Pinpoint the cell where the given text exists, returning its [X, Y] midpoint coordinate. 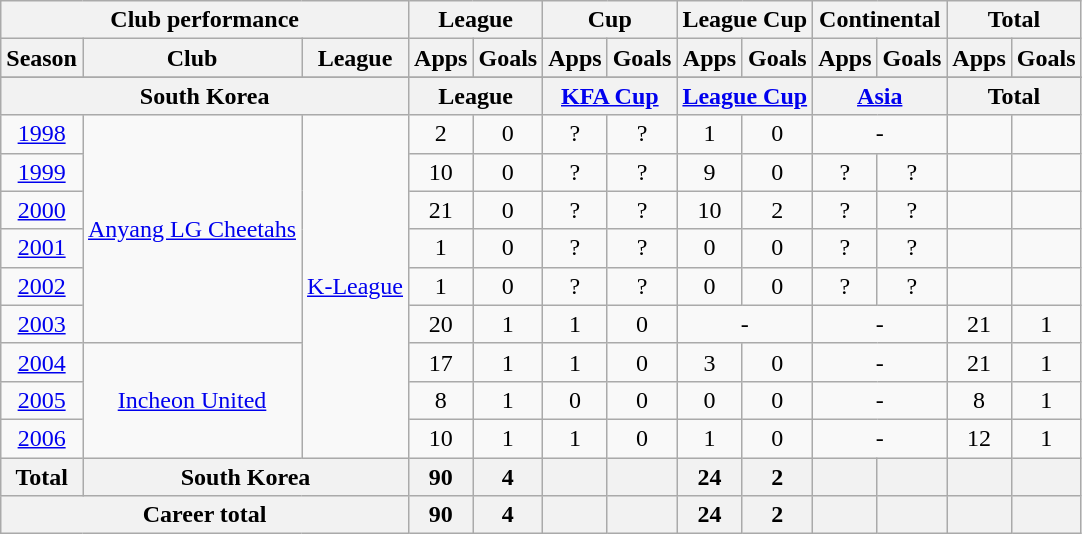
Career total [205, 515]
Continental [880, 20]
1999 [42, 172]
17 [441, 362]
2003 [42, 324]
Anyang LG Cheetahs [192, 229]
Season [42, 58]
3 [710, 362]
Club performance [205, 20]
Asia [880, 96]
2000 [42, 210]
Club [192, 58]
Cup [610, 20]
20 [441, 324]
Incheon United [192, 400]
1998 [42, 134]
9 [710, 172]
2001 [42, 248]
2004 [42, 362]
12 [979, 438]
2005 [42, 400]
2006 [42, 438]
2002 [42, 286]
K-League [356, 286]
KFA Cup [610, 96]
